Find where the given text appears and provide that cell's center as (x, y) coordinate. 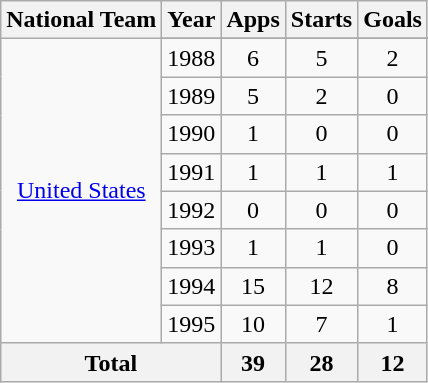
1994 (192, 286)
1988 (192, 58)
1990 (192, 134)
1993 (192, 248)
7 (321, 324)
6 (253, 58)
10 (253, 324)
1991 (192, 172)
United States (82, 191)
Total (111, 362)
28 (321, 362)
1995 (192, 324)
Apps (253, 20)
National Team (82, 20)
Starts (321, 20)
Year (192, 20)
Goals (393, 20)
39 (253, 362)
15 (253, 286)
1992 (192, 210)
8 (393, 286)
1989 (192, 96)
